Provide the (X, Y) coordinate of the cell's center where the given text is located.  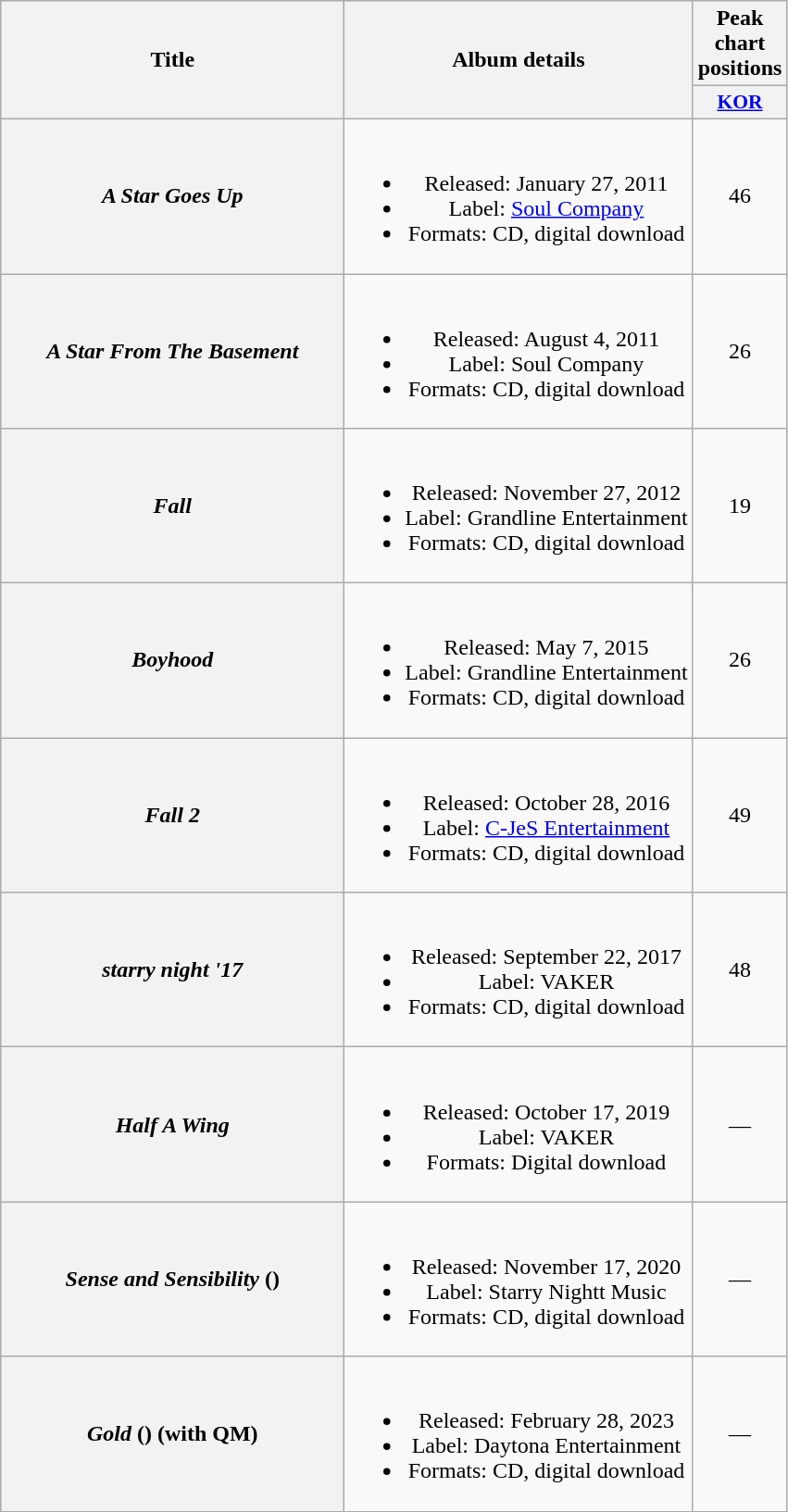
Title (172, 60)
48 (740, 970)
Released: May 7, 2015Label: Grandline EntertainmentFormats: CD, digital download (519, 661)
starry night '17 (172, 970)
49 (740, 815)
Fall 2 (172, 815)
19 (740, 506)
Boyhood (172, 661)
46 (740, 196)
Released: February 28, 2023Label: Daytona EntertainmentFormats: CD, digital download (519, 1433)
Album details (519, 60)
Released: November 17, 2020Label: Starry Nightt MusicFormats: CD, digital download (519, 1280)
Released: November 27, 2012Label: Grandline EntertainmentFormats: CD, digital download (519, 506)
Released: September 22, 2017Label: VAKERFormats: CD, digital download (519, 970)
Gold () (with QM) (172, 1433)
Released: October 28, 2016Label: C-JeS EntertainmentFormats: CD, digital download (519, 815)
A Star From The Basement (172, 352)
Sense and Sensibility () (172, 1280)
Released: January 27, 2011Label: Soul CompanyFormats: CD, digital download (519, 196)
Half A Wing (172, 1124)
Peak chart positions (740, 44)
KOR (740, 103)
A Star Goes Up (172, 196)
Released: August 4, 2011Label: Soul CompanyFormats: CD, digital download (519, 352)
Released: October 17, 2019Label: VAKERFormats: Digital download (519, 1124)
Fall (172, 506)
